Extract the [x, y] coordinate from the center of the cell holding the provided text.  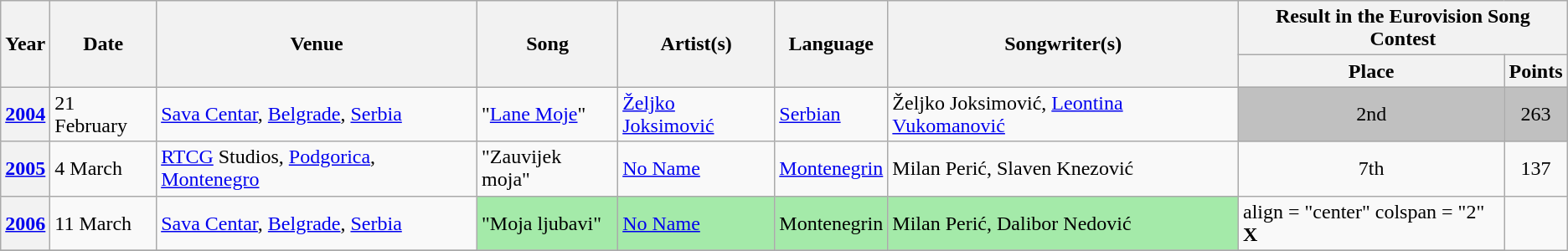
Result in the Eurovision Song Contest [1402, 28]
"Lane Moje" [548, 114]
Milan Perić, Slaven Knezović [1064, 169]
11 March [104, 223]
2nd [1370, 114]
2005 [25, 169]
7th [1370, 169]
Milan Perić, Dalibor Nedović [1064, 223]
Place [1370, 71]
Željko Joksimović [697, 114]
4 March [104, 169]
Points [1536, 71]
Year [25, 44]
263 [1536, 114]
2006 [25, 223]
2004 [25, 114]
"Zauvijek moja" [548, 169]
align = "center" colspan = "2" X [1370, 223]
RTCG Studios, Podgorica, Montenegro [317, 169]
Artist(s) [697, 44]
Song [548, 44]
"Moja ljubavi" [548, 223]
Željko Joksimović, Leontina Vukomanović [1064, 114]
Venue [317, 44]
137 [1536, 169]
Date [104, 44]
21 February [104, 114]
Serbian [831, 114]
Language [831, 44]
Songwriter(s) [1064, 44]
